Extract the [x, y] coordinate from the center of the cell holding the provided text.  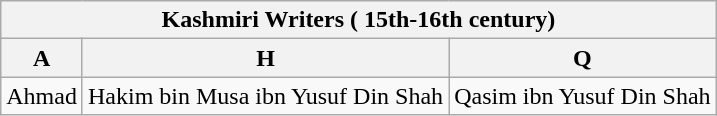
Qasim ibn Yusuf Din Shah [583, 96]
Hakim bin Musa ibn Yusuf Din Shah [265, 96]
Ahmad [42, 96]
Q [583, 58]
A [42, 58]
H [265, 58]
Kashmiri Writers ( 15th-16th century) [358, 20]
